Pinpoint the cell where the given text exists, returning its [X, Y] midpoint coordinate. 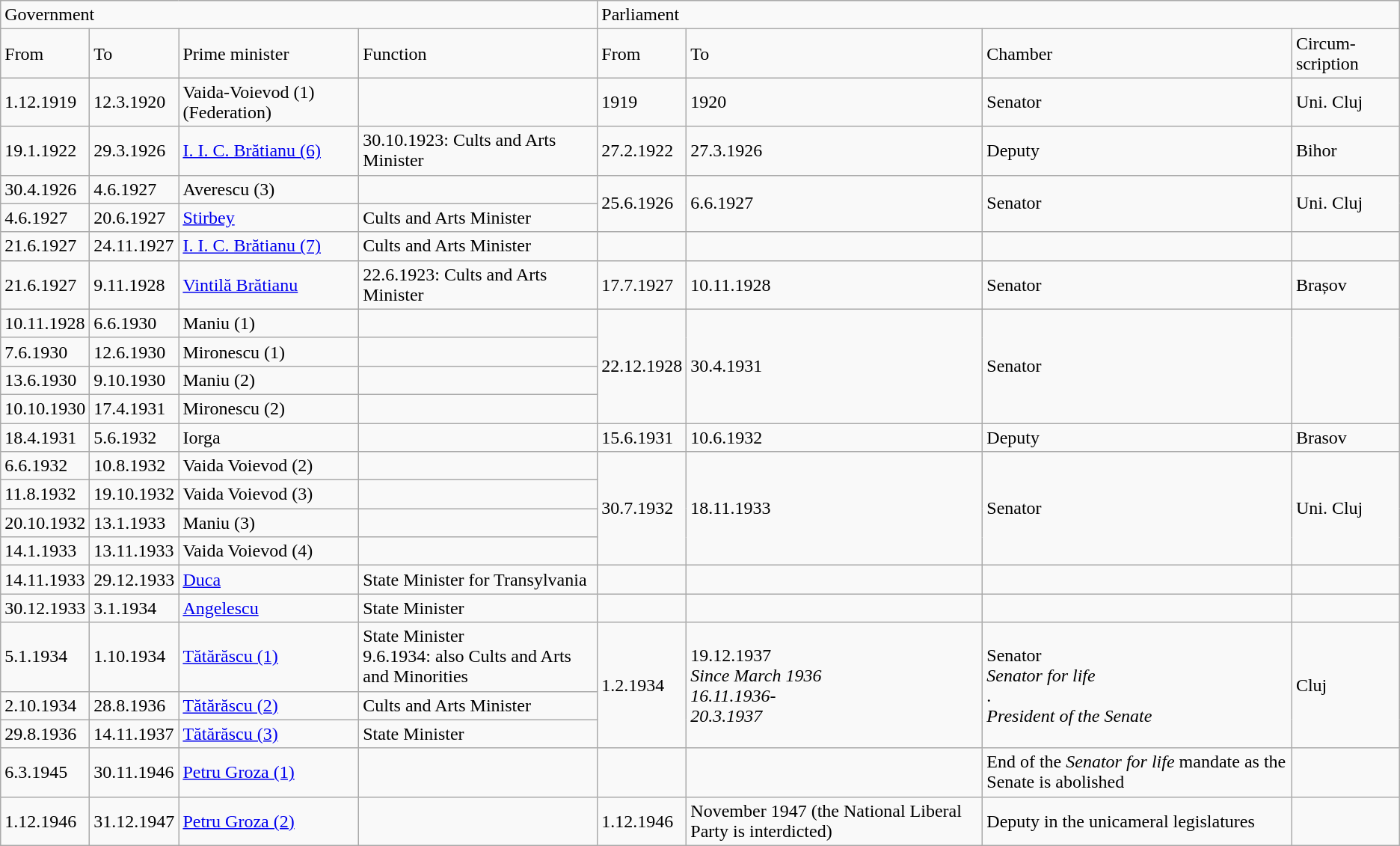
29.3.1926 [135, 151]
November 1947 (the National Liberal Party is interdicted) [835, 821]
Vaida Voievod (4) [269, 551]
5.1.1934 [45, 657]
12.6.1930 [135, 352]
19.10.1932 [135, 494]
30.12.1933 [45, 608]
Mironescu (1) [269, 352]
Stirbey [269, 218]
I. I. C. Brătianu (7) [269, 246]
13.11.1933 [135, 551]
30.11.1946 [135, 772]
Duca [269, 580]
18.11.1933 [835, 509]
State Minister9.6.1934: also Cults and Arts and Minorities [479, 657]
6.6.1930 [135, 323]
6.6.1932 [45, 466]
1.10.1934 [135, 657]
Function [479, 54]
2.10.1934 [45, 705]
31.12.1947 [135, 821]
22.12.1928 [642, 366]
Vaida Voievod (3) [269, 494]
10.8.1932 [135, 466]
18.4.1931 [45, 438]
I. I. C. Brătianu (6) [269, 151]
Maniu (3) [269, 523]
End of the Senator for life mandate as the Senate is abolished [1137, 772]
Circum-scription [1345, 54]
30.10.1923: Cults and Arts Minister [479, 151]
Mironescu (2) [269, 408]
Chamber [1137, 54]
19.12.1937Since March 193616.11.1936-20.3.1937 [835, 685]
6.6.1927 [835, 203]
SenatorSenator for life.President of the Senate [1137, 685]
3.1.1934 [135, 608]
30.4.1926 [45, 189]
Vaida Voievod (2) [269, 466]
20.10.1932 [45, 523]
15.6.1931 [642, 438]
27.2.1922 [642, 151]
25.6.1926 [642, 203]
Maniu (2) [269, 380]
28.8.1936 [135, 705]
14.11.1933 [45, 580]
Angelescu [269, 608]
Government [299, 15]
Brasov [1345, 438]
Parliament [998, 15]
Tătărăscu (2) [269, 705]
9.10.1930 [135, 380]
9.11.1928 [135, 284]
Vintilă Brătianu [269, 284]
17.7.1927 [642, 284]
State Minister for Transylvania [479, 580]
Deputy in the unicameral legislatures [1137, 821]
10.6.1932 [835, 438]
17.4.1931 [135, 408]
10.10.1930 [45, 408]
5.6.1932 [135, 438]
22.6.1923: Cults and Arts Minister [479, 284]
7.6.1930 [45, 352]
11.8.1932 [45, 494]
27.3.1926 [835, 151]
1.2.1934 [642, 685]
Cluj [1345, 685]
Petru Groza (2) [269, 821]
30.7.1932 [642, 509]
14.1.1933 [45, 551]
Bihor [1345, 151]
24.11.1927 [135, 246]
19.1.1922 [45, 151]
Petru Groza (1) [269, 772]
30.4.1931 [835, 366]
1919 [642, 102]
12.3.1920 [135, 102]
1920 [835, 102]
20.6.1927 [135, 218]
6.3.1945 [45, 772]
1.12.1919 [45, 102]
Tătărăscu (3) [269, 734]
Vaida-Voievod (1) (Federation) [269, 102]
Tătărăscu (1) [269, 657]
Prime minister [269, 54]
14.11.1937 [135, 734]
Iorga [269, 438]
Averescu (3) [269, 189]
29.8.1936 [45, 734]
13.6.1930 [45, 380]
13.1.1933 [135, 523]
Brașov [1345, 284]
Maniu (1) [269, 323]
29.12.1933 [135, 580]
